Capture the cell that displays the provided text and extract its (x, y) central coordinate. 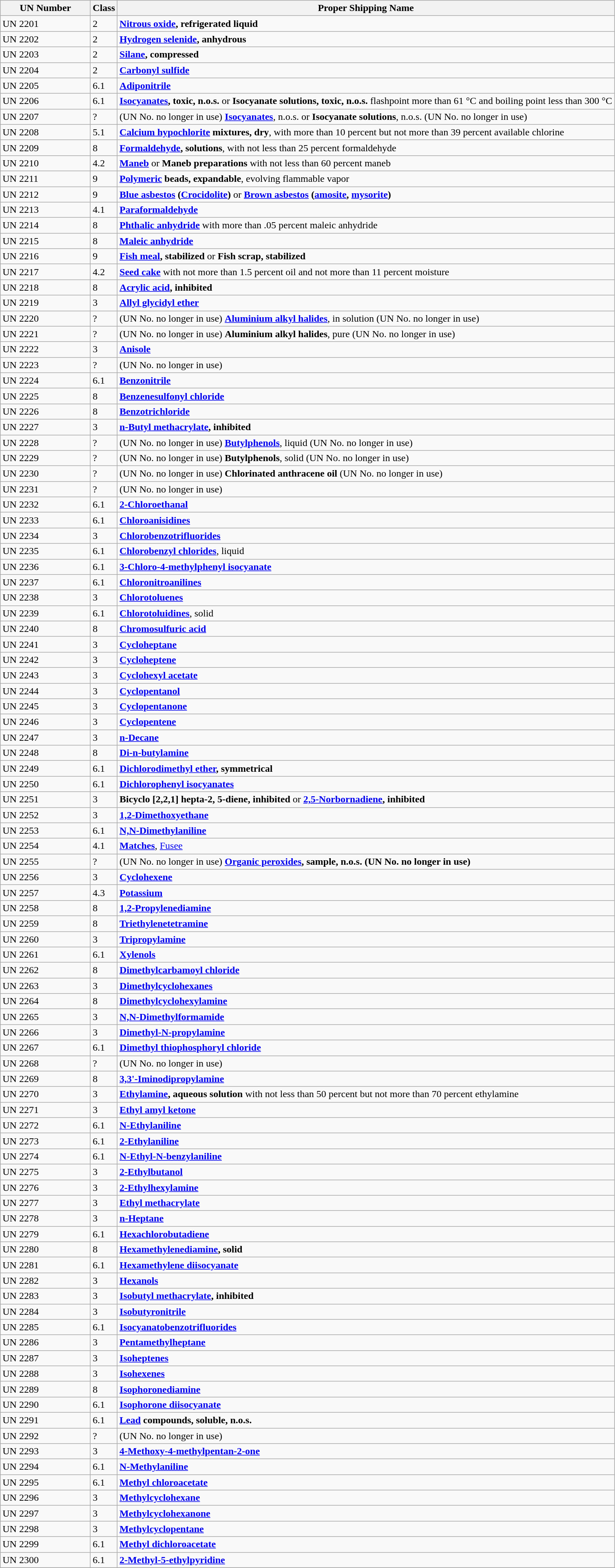
UN 2300 (46, 1560)
Dichlorodimethyl ether, symmetrical (366, 769)
N,N-Dimethylaniline (366, 830)
(UN No. no longer in use) Aluminium alkyl halides, in solution (UN No. no longer in use) (366, 318)
UN 2237 (46, 582)
UN 2272 (46, 1125)
UN 2295 (46, 1482)
UN 2262 (46, 970)
UN 2213 (46, 210)
UN 2253 (46, 830)
UN 2231 (46, 489)
Fish meal, stabilized or Fish scrap, stabilized (366, 256)
Ethylamine, aqueous solution with not less than 50 percent but not more than 70 percent ethylamine (366, 1094)
UN 2222 (46, 349)
Isobutyronitrile (366, 1312)
Matches, Fusee (366, 846)
Isoheptenes (366, 1358)
UN 2273 (46, 1141)
UN 2212 (46, 194)
UN 2235 (46, 551)
UN 2260 (46, 939)
UN 2290 (46, 1405)
(UN No. no longer in use) Isocyanates, n.o.s. or Isocyanate solutions, n.o.s. (UN No. no longer in use) (366, 117)
UN 2206 (46, 101)
UN 2216 (46, 256)
UN 2220 (46, 318)
UN 2207 (46, 117)
Chromosulfuric acid (366, 629)
UN 2263 (46, 986)
UN 2280 (46, 1250)
UN 2274 (46, 1156)
Ethyl methacrylate (366, 1203)
UN 2292 (46, 1435)
Lead compounds, soluble, n.o.s. (366, 1420)
UN 2232 (46, 505)
5.1 (104, 132)
UN 2225 (46, 396)
UN 2285 (46, 1327)
UN 2283 (46, 1296)
Methyl dichloroacetate (366, 1544)
UN 2215 (46, 241)
UN 2297 (46, 1513)
UN 2223 (46, 365)
UN 2277 (46, 1203)
UN 2268 (46, 1063)
Benzonitrile (366, 380)
UN 2205 (46, 86)
UN 2276 (46, 1188)
UN 2228 (46, 442)
UN 2241 (46, 644)
UN 2251 (46, 799)
Triethylenetetramine (366, 923)
Chlorobenzyl chlorides, liquid (366, 551)
Potassium (366, 892)
UN 2286 (46, 1343)
Xylenols (366, 955)
Nitrous oxide, refrigerated liquid (366, 24)
Hexachlorobutadiene (366, 1234)
UN 2255 (46, 861)
UN 2242 (46, 660)
UN 2209 (46, 148)
UN 2288 (46, 1374)
Di-n-butylamine (366, 753)
(UN No. no longer in use) Butylphenols, liquid (UN No. no longer in use) (366, 442)
Methylcyclohexane (366, 1498)
N-Ethylaniline (366, 1125)
1,2-Propylenediamine (366, 908)
Dimethylcyclohexanes (366, 986)
Acrylic acid, inhibited (366, 287)
UN 2252 (46, 815)
UN 2244 (46, 691)
Chlorotoluidines, solid (366, 613)
UN 2245 (46, 707)
Isohexenes (366, 1374)
UN 2243 (46, 675)
UN 2224 (46, 380)
Calcium hypochlorite mixtures, dry, with more than 10 percent but not more than 39 percent available chlorine (366, 132)
UN 2282 (46, 1281)
Maleic anhydride (366, 241)
UN 2246 (46, 722)
Cycloheptene (366, 660)
Adiponitrile (366, 86)
2-Ethylhexylamine (366, 1188)
(UN No. no longer in use) Aluminium alkyl halides, pure (UN No. no longer in use) (366, 334)
Hexamethylenediamine, solid (366, 1250)
Cyclohexyl acetate (366, 675)
3-Chloro-4-methylphenyl isocyanate (366, 567)
n-Decane (366, 738)
Dimethylcyclohexylamine (366, 1001)
UN 2287 (46, 1358)
UN 2270 (46, 1094)
UN 2227 (46, 427)
Isocyanates, toxic, n.o.s. or Isocyanate solutions, toxic, n.o.s. flashpoint more than 61 °C and boiling point less than 300 °C (366, 101)
UN 2238 (46, 598)
Paraformaldehyde (366, 210)
UN 2217 (46, 272)
UN 2271 (46, 1110)
Chlorotoluenes (366, 598)
Hydrogen selenide, anhydrous (366, 39)
4-Methoxy-4-methylpentan-2-one (366, 1451)
Anisole (366, 349)
UN 2279 (46, 1234)
(UN No. no longer in use) Chlorinated anthracene oil (UN No. no longer in use) (366, 474)
UN 2210 (46, 163)
UN 2230 (46, 474)
UN 2221 (46, 334)
Blue asbestos (Crocidolite) or Brown asbestos (amosite, mysorite) (366, 194)
Isophoronediamine (366, 1389)
Seed cake with not more than 1.5 percent oil and not more than 11 percent moisture (366, 272)
1,2-Dimethoxyethane (366, 815)
Chlorobenzotrifluorides (366, 536)
Maneb or Maneb preparations with not less than 60 percent maneb (366, 163)
Methylcyclopentane (366, 1529)
2-Ethylbutanol (366, 1172)
UN 2269 (46, 1079)
Dichlorophenyl isocyanates (366, 784)
Silane, compressed (366, 55)
UN 2239 (46, 613)
UN 2267 (46, 1048)
UN 2289 (46, 1389)
UN 2211 (46, 179)
Isophorone diisocyanate (366, 1405)
N-Ethyl-N-benzylaniline (366, 1156)
Proper Shipping Name (366, 8)
Methyl chloroacetate (366, 1482)
2-Methyl-5-ethylpyridine (366, 1560)
Cycloheptane (366, 644)
Cyclopentene (366, 722)
UN 2203 (46, 55)
Isobutyl methacrylate, inhibited (366, 1296)
UN 2278 (46, 1219)
Cyclohexene (366, 877)
UN 2284 (46, 1312)
UN 2234 (46, 536)
3,3'-Iminodipropylamine (366, 1079)
UN 2201 (46, 24)
UN 2229 (46, 458)
Cyclopentanol (366, 691)
4.3 (104, 892)
UN 2258 (46, 908)
UN Number (46, 8)
(UN No. no longer in use) Organic peroxides, sample, n.o.s. (UN No. no longer in use) (366, 861)
UN 2254 (46, 846)
UN 2214 (46, 225)
UN 2208 (46, 132)
UN 2261 (46, 955)
UN 2236 (46, 567)
Bicyclo [2,2,1] hepta-2, 5-diene, inhibited or 2,5-Norbornadiene, inhibited (366, 799)
UN 2219 (46, 303)
Methylcyclohexanone (366, 1513)
UN 2226 (46, 411)
Benzenesulfonyl chloride (366, 396)
Pentamethylheptane (366, 1343)
n-Heptane (366, 1219)
Tripropylamine (366, 939)
Dimethyl thiophosphoryl chloride (366, 1048)
Phthalic anhydride with more than .05 percent maleic anhydride (366, 225)
Ethyl amyl ketone (366, 1110)
UN 2249 (46, 769)
UN 2256 (46, 877)
UN 2248 (46, 753)
UN 2265 (46, 1017)
N,N-Dimethylformamide (366, 1017)
UN 2298 (46, 1529)
Hexanols (366, 1281)
UN 2257 (46, 892)
UN 2202 (46, 39)
Chloroanisidines (366, 520)
(UN No. no longer in use) Butylphenols, solid (UN No. no longer in use) (366, 458)
UN 2259 (46, 923)
Cyclopentanone (366, 707)
Carbonyl sulfide (366, 70)
Allyl glycidyl ether (366, 303)
Benzotrichloride (366, 411)
UN 2291 (46, 1420)
UN 2218 (46, 287)
UN 2293 (46, 1451)
Formaldehyde, solutions, with not less than 25 percent formaldehyde (366, 148)
Chloronitroanilines (366, 582)
UN 2204 (46, 70)
UN 2233 (46, 520)
Class (104, 8)
UN 2294 (46, 1467)
UN 2266 (46, 1032)
Dimethylcarbamoyl chloride (366, 970)
2-Ethylaniline (366, 1141)
Isocyanatobenzotrifluorides (366, 1327)
UN 2264 (46, 1001)
UN 2240 (46, 629)
Polymeric beads, expandable, evolving flammable vapor (366, 179)
UN 2250 (46, 784)
UN 2299 (46, 1544)
UN 2247 (46, 738)
N-Methylaniline (366, 1467)
UN 2275 (46, 1172)
2-Chloroethanal (366, 505)
Dimethyl-N-propylamine (366, 1032)
UN 2281 (46, 1265)
n-Butyl methacrylate, inhibited (366, 427)
UN 2296 (46, 1498)
Hexamethylene diisocyanate (366, 1265)
